Pinpoint the cell where the given text exists, returning its [x, y] midpoint coordinate. 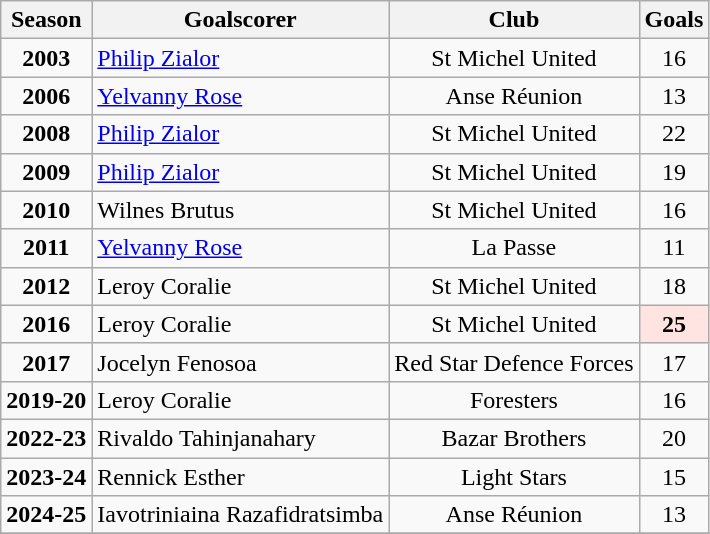
Wilnes Brutus [240, 210]
2024-25 [46, 515]
2023-24 [46, 477]
Season [46, 20]
2006 [46, 96]
2016 [46, 324]
19 [674, 172]
2011 [46, 248]
Goalscorer [240, 20]
Jocelyn Fenosoa [240, 362]
2008 [46, 134]
22 [674, 134]
Bazar Brothers [514, 438]
11 [674, 248]
Red Star Defence Forces [514, 362]
2019-20 [46, 400]
2012 [46, 286]
2022-23 [46, 438]
Club [514, 20]
Goals [674, 20]
Iavotriniaina Razafidratsimba [240, 515]
17 [674, 362]
La Passe [514, 248]
2003 [46, 58]
Foresters [514, 400]
15 [674, 477]
2009 [46, 172]
2010 [46, 210]
Light Stars [514, 477]
18 [674, 286]
Rivaldo Tahinjanahary [240, 438]
Rennick Esther [240, 477]
25 [674, 324]
2017 [46, 362]
20 [674, 438]
